From the cell containing the given text, extract its center point as (x, y) coordinate. 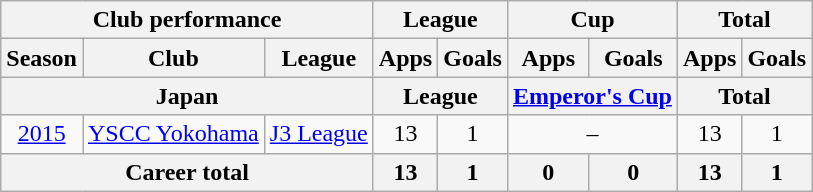
2015 (42, 134)
J3 League (318, 134)
Career total (188, 172)
– (592, 134)
Club (173, 58)
Cup (592, 20)
Emperor's Cup (592, 96)
Season (42, 58)
YSCC Yokohama (173, 134)
Japan (188, 96)
Club performance (188, 20)
